From the cell containing the given text, extract its center point as (x, y) coordinate. 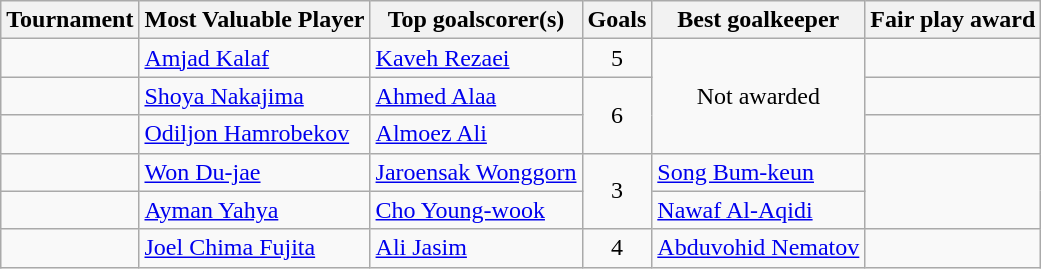
6 (617, 115)
Kaveh Rezaei (476, 58)
Cho Young-wook (476, 210)
Goals (617, 20)
Ali Jasim (476, 248)
Shoya Nakajima (254, 96)
Ahmed Alaa (476, 96)
Odiljon Hamrobekov (254, 134)
4 (617, 248)
Top goalscorer(s) (476, 20)
5 (617, 58)
Almoez Ali (476, 134)
Ayman Yahya (254, 210)
Won Du-jae (254, 172)
Tournament (70, 20)
3 (617, 191)
Nawaf Al-Aqidi (758, 210)
Joel Chima Fujita (254, 248)
Abduvohid Nematov (758, 248)
Most Valuable Player (254, 20)
Amjad Kalaf (254, 58)
Jaroensak Wonggorn (476, 172)
Song Bum-keun (758, 172)
Fair play award (953, 20)
Not awarded (758, 96)
Best goalkeeper (758, 20)
